Determine the (X, Y) coordinate at the center of the cell enclosing the given text.  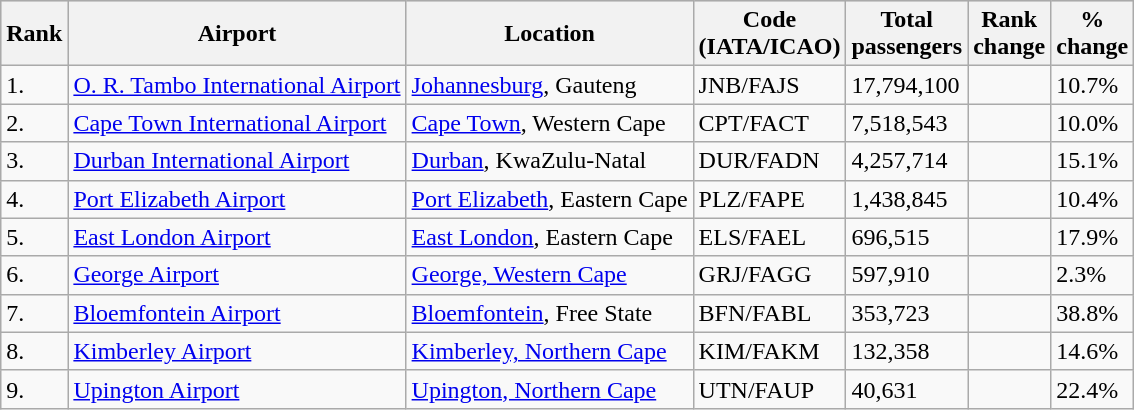
East London Airport (237, 237)
Code(IATA/ICAO) (770, 34)
Location (550, 34)
ELS/FAEL (770, 237)
2.3% (1092, 275)
Rankchange (1010, 34)
East London, Eastern Cape (550, 237)
353,723 (907, 313)
Durban International Airport (237, 161)
3. (34, 161)
5. (34, 237)
Rank (34, 34)
CPT/FACT (770, 123)
Totalpassengers (907, 34)
%change (1092, 34)
696,515 (907, 237)
4,257,714 (907, 161)
1,438,845 (907, 199)
1. (34, 85)
Upington, Northern Cape (550, 389)
PLZ/FAPE (770, 199)
Kimberley, Northern Cape (550, 351)
George Airport (237, 275)
UTN/FAUP (770, 389)
22.4% (1092, 389)
597,910 (907, 275)
4. (34, 199)
Cape Town, Western Cape (550, 123)
10.0% (1092, 123)
6. (34, 275)
2. (34, 123)
9. (34, 389)
Port Elizabeth Airport (237, 199)
40,631 (907, 389)
JNB/FAJS (770, 85)
7,518,543 (907, 123)
George, Western Cape (550, 275)
Johannesburg, Gauteng (550, 85)
Kimberley Airport (237, 351)
O. R. Tambo International Airport (237, 85)
17,794,100 (907, 85)
10.7% (1092, 85)
GRJ/FAGG (770, 275)
Bloemfontein Airport (237, 313)
Cape Town International Airport (237, 123)
10.4% (1092, 199)
Durban, KwaZulu-Natal (550, 161)
BFN/FABL (770, 313)
DUR/FADN (770, 161)
Airport (237, 34)
Upington Airport (237, 389)
14.6% (1092, 351)
Port Elizabeth, Eastern Cape (550, 199)
38.8% (1092, 313)
15.1% (1092, 161)
KIM/FAKM (770, 351)
8. (34, 351)
7. (34, 313)
17.9% (1092, 237)
132,358 (907, 351)
Bloemfontein, Free State (550, 313)
